Extract the (X, Y) coordinate from the center of the cell holding the provided text.  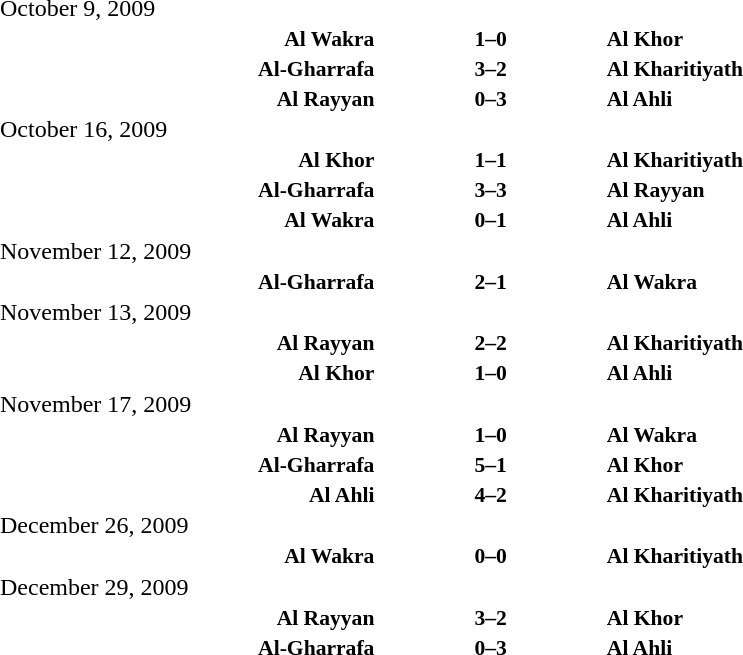
5–1 (490, 464)
2–2 (490, 343)
4–2 (490, 494)
0–0 (490, 556)
2–1 (490, 282)
0–3 (490, 98)
1–1 (490, 160)
0–1 (490, 220)
3–3 (490, 190)
